Detect which cell encompasses the target text, then output its [X, Y] center coordinate. 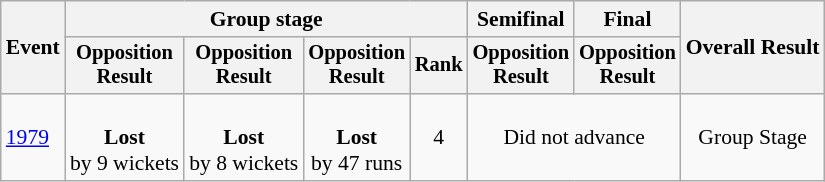
Semifinal [522, 19]
Overall Result [753, 48]
Group Stage [753, 138]
Event [33, 48]
Rank [439, 66]
Final [628, 19]
1979 [33, 138]
4 [439, 138]
Group stage [266, 19]
Lost by 8 wickets [244, 138]
Did not advance [574, 138]
Lost by 47 runs [356, 138]
Lost by 9 wickets [124, 138]
